Scan for the cell matching the given text and deliver its [x, y] coordinate at center. 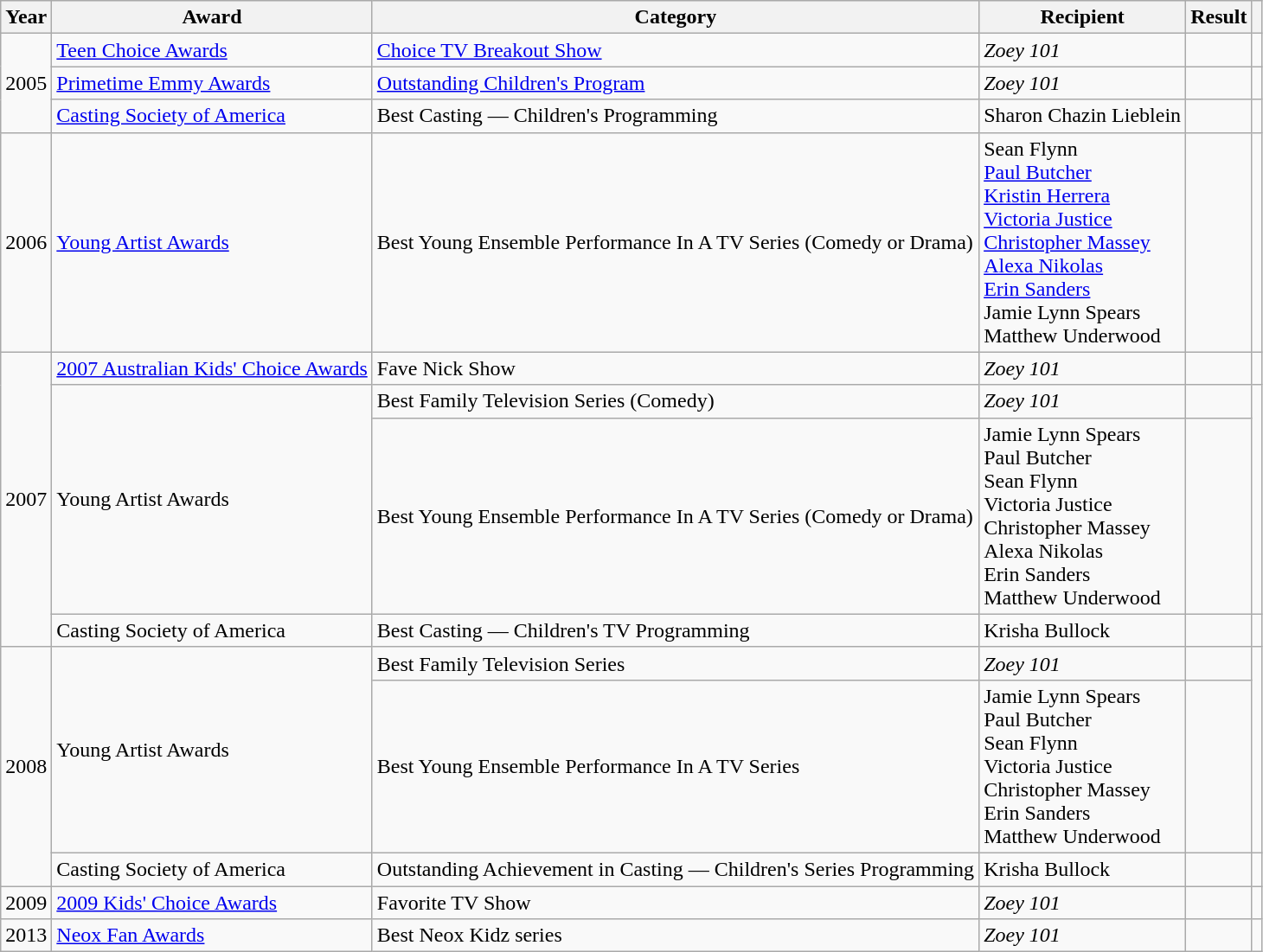
Neox Fan Awards [212, 936]
Best Young Ensemble Performance In A TV Series [675, 766]
Primetime Emmy Awards [212, 83]
2005 [26, 83]
Sean FlynnPaul ButcherKristin HerreraVictoria JusticeChristopher MasseyAlexa NikolasErin SandersJamie Lynn SpearsMatthew Underwood [1083, 242]
Outstanding Achievement in Casting — Children's Series Programming [675, 869]
2009 Kids' Choice Awards [212, 902]
2007 Australian Kids' Choice Awards [212, 368]
Best Casting — Children's Programming [675, 116]
2013 [26, 936]
2007 [26, 500]
Result [1219, 17]
2008 [26, 766]
Jamie Lynn SpearsPaul ButcherSean FlynnVictoria JusticeChristopher MasseyErin SandersMatthew Underwood [1083, 766]
Choice TV Breakout Show [675, 50]
Best Neox Kidz series [675, 936]
2006 [26, 242]
Recipient [1083, 17]
2009 [26, 902]
Sharon Chazin Lieblein [1083, 116]
Jamie Lynn SpearsPaul ButcherSean FlynnVictoria JusticeChristopher MasseyAlexa NikolasErin SandersMatthew Underwood [1083, 515]
Best Family Television Series (Comedy) [675, 401]
Outstanding Children's Program [675, 83]
Award [212, 17]
Favorite TV Show [675, 902]
Teen Choice Awards [212, 50]
Category [675, 17]
Best Family Television Series [675, 663]
Fave Nick Show [675, 368]
Year [26, 17]
Best Casting — Children's TV Programming [675, 630]
